Extract the [x, y] coordinate from the center of the cell holding the provided text.  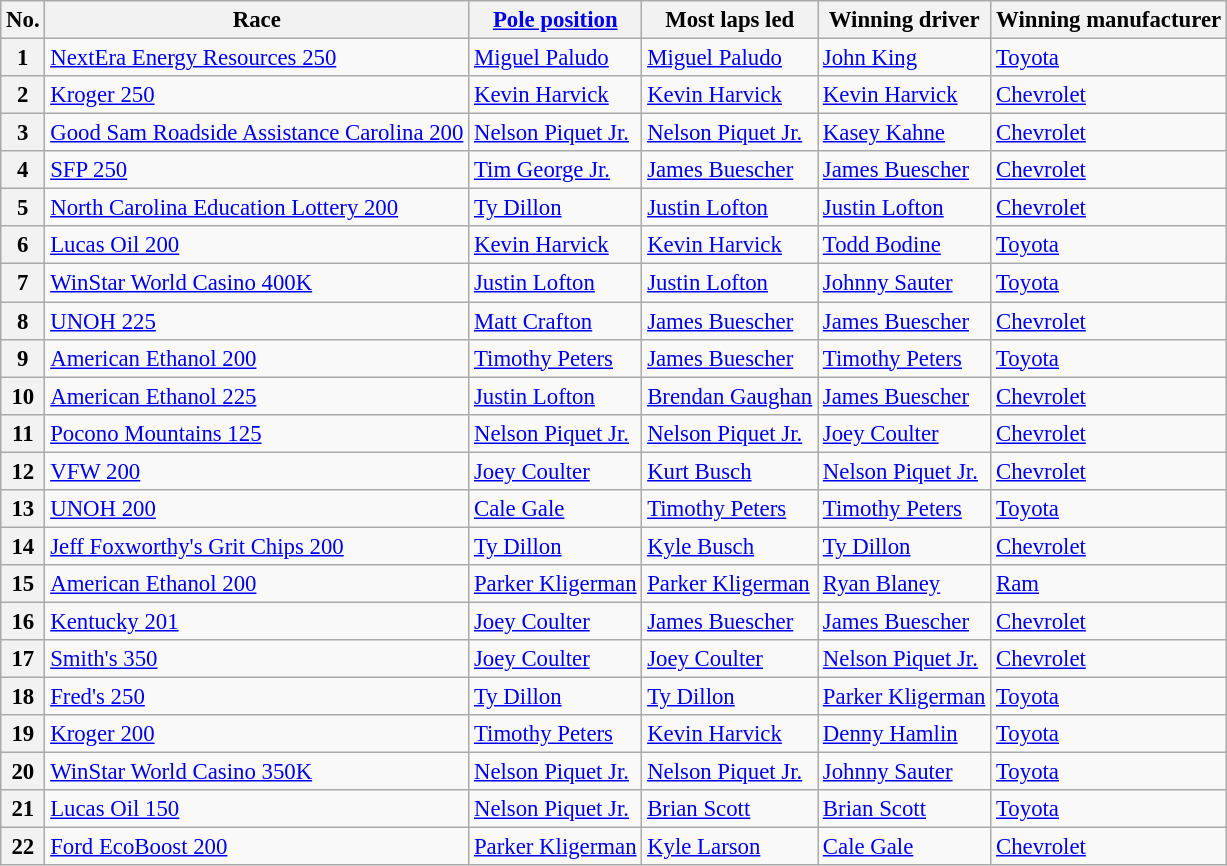
Fred's 250 [257, 697]
UNOH 225 [257, 321]
18 [23, 697]
American Ethanol 225 [257, 396]
WinStar World Casino 350K [257, 772]
Smith's 350 [257, 659]
1 [23, 58]
16 [23, 621]
Pocono Mountains 125 [257, 433]
17 [23, 659]
Ram [1109, 584]
Denny Hamlin [904, 734]
Kentucky 201 [257, 621]
Jeff Foxworthy's Grit Chips 200 [257, 546]
Winning manufacturer [1109, 20]
NextEra Energy Resources 250 [257, 58]
Winning driver [904, 20]
Kroger 200 [257, 734]
4 [23, 170]
Race [257, 20]
John King [904, 58]
15 [23, 584]
SFP 250 [257, 170]
WinStar World Casino 400K [257, 283]
6 [23, 245]
7 [23, 283]
14 [23, 546]
11 [23, 433]
Ryan Blaney [904, 584]
10 [23, 396]
Kroger 250 [257, 95]
Kyle Busch [730, 546]
Tim George Jr. [556, 170]
19 [23, 734]
UNOH 200 [257, 509]
20 [23, 772]
Brendan Gaughan [730, 396]
9 [23, 358]
5 [23, 208]
Kyle Larson [730, 847]
Most laps led [730, 20]
2 [23, 95]
VFW 200 [257, 471]
Kasey Kahne [904, 133]
No. [23, 20]
Ford EcoBoost 200 [257, 847]
Matt Crafton [556, 321]
22 [23, 847]
Kurt Busch [730, 471]
North Carolina Education Lottery 200 [257, 208]
Lucas Oil 200 [257, 245]
Todd Bodine [904, 245]
21 [23, 809]
Lucas Oil 150 [257, 809]
8 [23, 321]
3 [23, 133]
Good Sam Roadside Assistance Carolina 200 [257, 133]
13 [23, 509]
12 [23, 471]
Pole position [556, 20]
